From the cell containing the given text, extract its center point as [X, Y] coordinate. 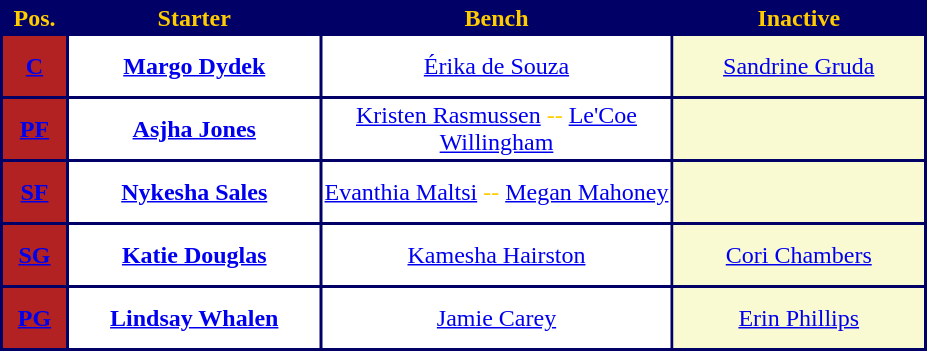
Nykesha Sales [194, 192]
SF [34, 192]
PF [34, 129]
Sandrine Gruda [799, 66]
Evanthia Maltsi -- Megan Mahoney [496, 192]
Asjha Jones [194, 129]
C [34, 66]
Margo Dydek [194, 66]
Érika de Souza [496, 66]
Erin Phillips [799, 318]
Katie Douglas [194, 255]
Cori Chambers [799, 255]
Inactive [799, 18]
PG [34, 318]
Bench [496, 18]
Pos. [34, 18]
Starter [194, 18]
Kamesha Hairston [496, 255]
Lindsay Whalen [194, 318]
Kristen Rasmussen -- Le'Coe Willingham [496, 129]
SG [34, 255]
Jamie Carey [496, 318]
